Return [x, y] of the center of cell containing provided text 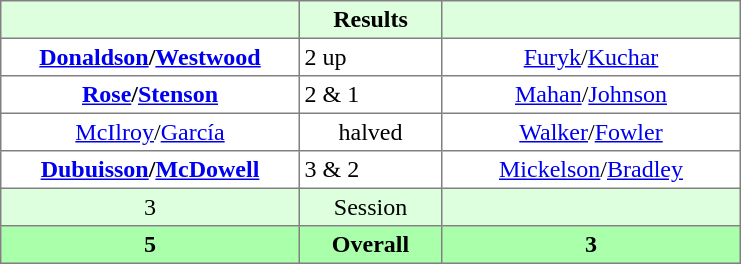
Session [370, 207]
Donaldson/Westwood [150, 57]
3 & 2 [370, 170]
Mickelson/Bradley [591, 170]
2 up [370, 57]
halved [370, 132]
Walker/Fowler [591, 132]
Furyk/Kuchar [591, 57]
McIlroy/García [150, 132]
2 & 1 [370, 95]
Results [370, 20]
Rose/Stenson [150, 95]
5 [150, 245]
Dubuisson/McDowell [150, 170]
Mahan/Johnson [591, 95]
Overall [370, 245]
